Extract the [x, y] coordinate from the center of the cell holding the provided text.  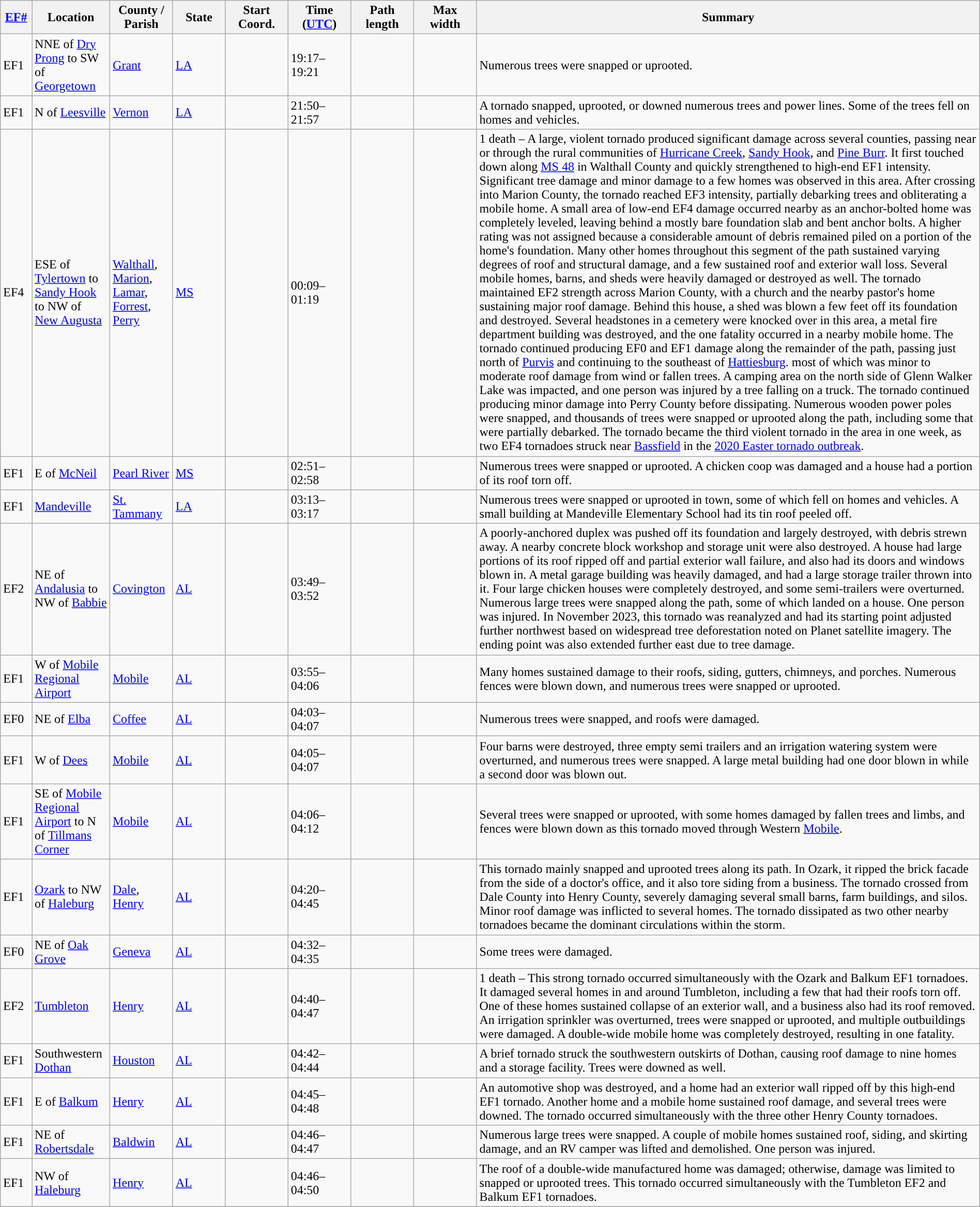
Pearl River [142, 473]
Geneva [142, 952]
State [198, 18]
Start Coord. [257, 18]
Tumbleton [71, 1006]
A brief tornado struck the southwestern outskirts of Dothan, causing roof damage to nine homes and a storage facility. Trees were downed as well. [728, 1061]
Houston [142, 1061]
04:46–04:50 [319, 1183]
04:20–04:45 [319, 897]
St. Tammany [142, 507]
County / Parish [142, 18]
21:50–21:57 [319, 113]
NW of Haleburg [71, 1183]
Numerous trees were snapped or uprooted. [728, 65]
Mandeville [71, 507]
02:51–02:58 [319, 473]
W of Mobile Regional Airport [71, 678]
Grant [142, 65]
W of Dees [71, 760]
Ozark to NW of Haleburg [71, 897]
Max width [445, 18]
E of Balkum [71, 1102]
04:32–04:35 [319, 952]
04:42–04:44 [319, 1061]
NE of Elba [71, 719]
EF4 [17, 293]
Vernon [142, 113]
04:45–04:48 [319, 1102]
Covington [142, 589]
Baldwin [142, 1142]
Southwestern Dothan [71, 1061]
SE of Mobile Regional Airport to N of Tillmans Corner [71, 821]
Numerous trees were snapped, and roofs were damaged. [728, 719]
04:05–04:07 [319, 760]
Coffee [142, 719]
EF# [17, 18]
Summary [728, 18]
04:46–04:47 [319, 1142]
Path length [382, 18]
NE of Oak Grove [71, 952]
NNE of Dry Prong to SW of Georgetown [71, 65]
Numerous trees were snapped or uprooted. A chicken coop was damaged and a house had a portion of its roof torn off. [728, 473]
Time (UTC) [319, 18]
A tornado snapped, uprooted, or downed numerous trees and power lines. Some of the trees fell on homes and vehicles. [728, 113]
Location [71, 18]
Some trees were damaged. [728, 952]
00:09–01:19 [319, 293]
04:40–04:47 [319, 1006]
N of Leesville [71, 113]
NE of Andalusia to NW of Babbie [71, 589]
E of McNeil [71, 473]
03:55–04:06 [319, 678]
Walthall, Marion, Lamar, Forrest, Perry [142, 293]
04:06–04:12 [319, 821]
NE of Robertsdale [71, 1142]
04:03–04:07 [319, 719]
03:49–03:52 [319, 589]
19:17–19:21 [319, 65]
03:13–03:17 [319, 507]
ESE of Tylertown to Sandy Hook to NW of New Augusta [71, 293]
Dale, Henry [142, 897]
